Detect which cell encompasses the target text, then output its [x, y] center coordinate. 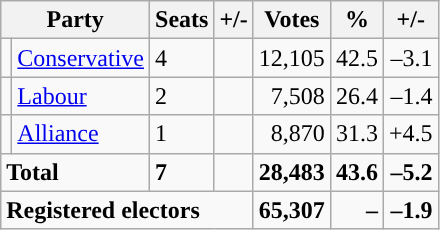
42.5 [356, 58]
% [356, 20]
4 [182, 58]
28,483 [292, 172]
–3.1 [410, 58]
8,870 [292, 134]
12,105 [292, 58]
Conservative [81, 58]
1 [182, 134]
7 [182, 172]
Votes [292, 20]
–5.2 [410, 172]
7,508 [292, 96]
26.4 [356, 96]
2 [182, 96]
Labour [81, 96]
–1.9 [410, 210]
Party [76, 20]
–1.4 [410, 96]
43.6 [356, 172]
31.3 [356, 134]
– [356, 210]
Seats [182, 20]
Alliance [81, 134]
65,307 [292, 210]
+4.5 [410, 134]
Registered electors [128, 210]
Total [76, 172]
